Pinpoint the cell where the given text exists, returning its [X, Y] midpoint coordinate. 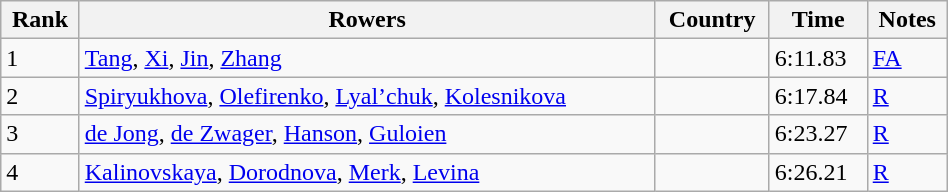
de Jong, de Zwager, Hanson, Guloien [367, 134]
4 [40, 172]
1 [40, 58]
Rowers [367, 20]
6:17.84 [818, 96]
3 [40, 134]
Spiryukhova, Olefirenko, Lyal’chuk, Kolesnikova [367, 96]
Country [712, 20]
6:23.27 [818, 134]
FA [907, 58]
6:11.83 [818, 58]
Notes [907, 20]
Tang, Xi, Jin, Zhang [367, 58]
6:26.21 [818, 172]
Kalinovskaya, Dorodnova, Merk, Levina [367, 172]
2 [40, 96]
Time [818, 20]
Rank [40, 20]
